Find where the given text appears and provide that cell's center as (X, Y) coordinate. 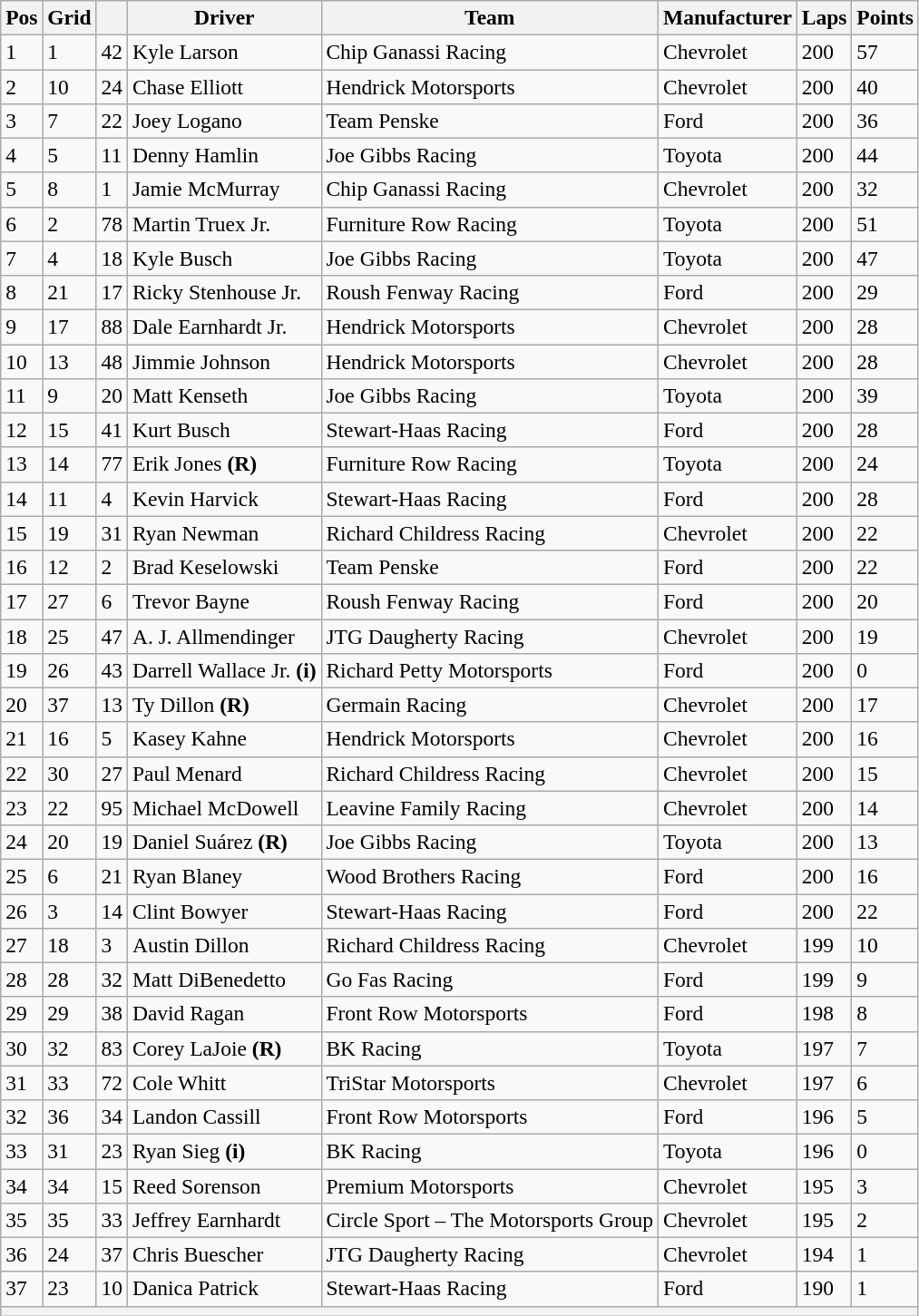
Go Fas Racing (490, 980)
Jamie McMurray (224, 190)
42 (112, 52)
Joey Logano (224, 121)
Team (490, 17)
95 (112, 808)
Martin Truex Jr. (224, 224)
39 (885, 395)
Ricky Stenhouse Jr. (224, 292)
Kyle Larson (224, 52)
Matt Kenseth (224, 395)
Richard Petty Motorsports (490, 670)
Manufacturer (728, 17)
Danica Patrick (224, 1289)
Chase Elliott (224, 86)
44 (885, 155)
Erik Jones (R) (224, 464)
Brad Keselowski (224, 567)
Paul Menard (224, 774)
Ryan Newman (224, 533)
Circle Sport – The Motorsports Group (490, 1220)
Kasey Kahne (224, 739)
Michael McDowell (224, 808)
Points (885, 17)
David Ragan (224, 1014)
Ryan Blaney (224, 876)
Wood Brothers Racing (490, 876)
Corey LaJoie (R) (224, 1048)
83 (112, 1048)
Driver (224, 17)
190 (824, 1289)
Pos (22, 17)
194 (824, 1254)
Laps (824, 17)
51 (885, 224)
198 (824, 1014)
Germain Racing (490, 705)
Darrell Wallace Jr. (i) (224, 670)
40 (885, 86)
48 (112, 361)
Jimmie Johnson (224, 361)
78 (112, 224)
Daniel Suárez (R) (224, 842)
41 (112, 430)
Landon Cassill (224, 1116)
Clint Bowyer (224, 911)
Jeffrey Earnhardt (224, 1220)
Kevin Harvick (224, 499)
Denny Hamlin (224, 155)
Chris Buescher (224, 1254)
Premium Motorsports (490, 1185)
Kyle Busch (224, 258)
Cole Whitt (224, 1083)
TriStar Motorsports (490, 1083)
Grid (69, 17)
Dale Earnhardt Jr. (224, 327)
A. J. Allmendinger (224, 636)
77 (112, 464)
Trevor Bayne (224, 601)
Reed Sorenson (224, 1185)
Austin Dillon (224, 945)
Leavine Family Racing (490, 808)
38 (112, 1014)
43 (112, 670)
Ty Dillon (R) (224, 705)
Kurt Busch (224, 430)
88 (112, 327)
Matt DiBenedetto (224, 980)
72 (112, 1083)
Ryan Sieg (i) (224, 1151)
57 (885, 52)
